From the cell containing the given text, extract its center point as [x, y] coordinate. 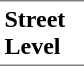
Street Level [42, 33]
